Identify which cell holds the provided text, then report its (x, y) central coordinate. 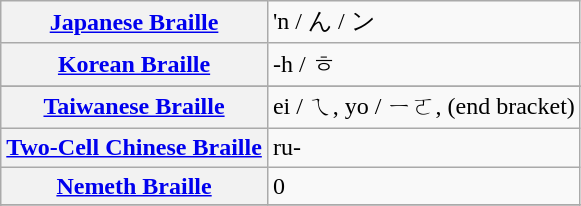
-h / ㅎ (424, 64)
Two-Cell Chinese Braille (134, 147)
'n / ん / ン (424, 22)
ru- (424, 147)
ei / ㄟ, yo / ㄧㄛ, (end bracket) (424, 108)
Japanese Braille (134, 22)
Nemeth Braille (134, 185)
Korean Braille (134, 64)
Taiwanese Braille (134, 108)
0 (424, 185)
